Output the (x, y) coordinate of the center of the cell containing the given text.  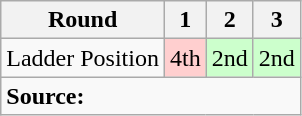
4th (185, 58)
Source: (151, 96)
Ladder Position (83, 58)
2 (230, 20)
3 (276, 20)
1 (185, 20)
Round (83, 20)
